Extract the [X, Y] coordinate from the center of the cell holding the provided text.  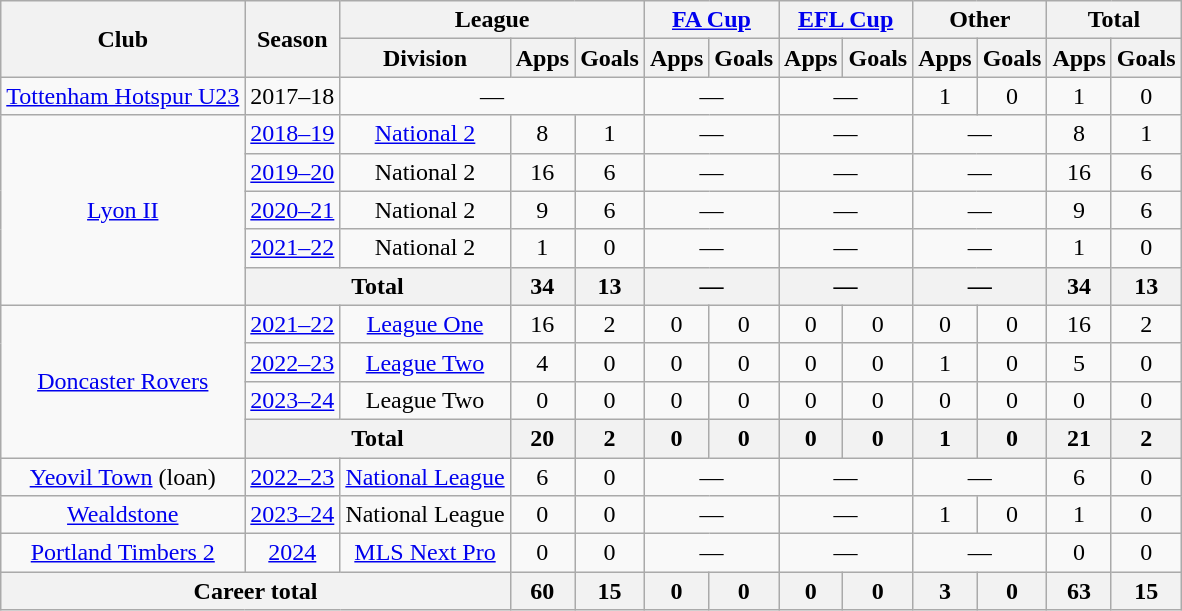
60 [542, 591]
Club [123, 39]
EFL Cup [846, 20]
2017–18 [292, 96]
Yeovil Town (loan) [123, 477]
63 [1079, 591]
21 [1079, 438]
FA Cup [711, 20]
3 [945, 591]
Career total [256, 591]
Lyon II [123, 210]
Doncaster Rovers [123, 381]
Season [292, 39]
20 [542, 438]
League One [425, 324]
2018–19 [292, 134]
Other [980, 20]
2024 [292, 553]
MLS Next Pro [425, 553]
Wealdstone [123, 515]
5 [1079, 362]
2019–20 [292, 172]
Tottenham Hotspur U23 [123, 96]
2020–21 [292, 210]
4 [542, 362]
League [492, 20]
Portland Timbers 2 [123, 553]
Division [425, 58]
